Output the (x, y) coordinate of the center of the cell containing the given text.  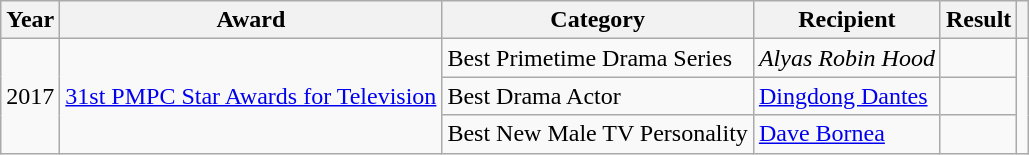
31st PMPC Star Awards for Television (251, 96)
Year (30, 20)
Category (598, 20)
Recipient (846, 20)
Result (978, 20)
Best New Male TV Personality (598, 134)
Dingdong Dantes (846, 96)
Alyas Robin Hood (846, 58)
Best Drama Actor (598, 96)
2017 (30, 96)
Dave Bornea (846, 134)
Award (251, 20)
Best Primetime Drama Series (598, 58)
